Extract the [X, Y] coordinate from the center of the cell holding the provided text.  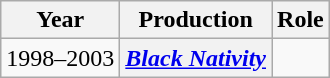
Year [60, 20]
Black Nativity [196, 58]
Role [301, 20]
Production [196, 20]
1998–2003 [60, 58]
